From the cell containing the given text, extract its center point as [x, y] coordinate. 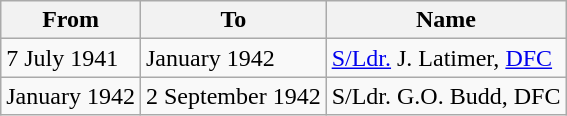
From [71, 20]
S/Ldr. G.O. Budd, DFC [446, 96]
Name [446, 20]
S/Ldr. J. Latimer, DFC [446, 58]
7 July 1941 [71, 58]
To [233, 20]
2 September 1942 [233, 96]
